Scan for the cell matching the given text and deliver its [X, Y] coordinate at center. 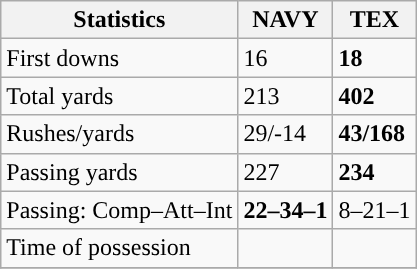
Passing: Comp–Att–Int [120, 210]
8–21–1 [374, 210]
Statistics [120, 20]
Passing yards [120, 172]
Time of possession [120, 248]
Rushes/yards [120, 134]
213 [286, 96]
TEX [374, 20]
402 [374, 96]
First downs [120, 58]
43/168 [374, 134]
227 [286, 172]
234 [374, 172]
22–34–1 [286, 210]
18 [374, 58]
29/-14 [286, 134]
16 [286, 58]
NAVY [286, 20]
Total yards [120, 96]
